Provide the (x, y) coordinate of the cell's center where the given text is located.  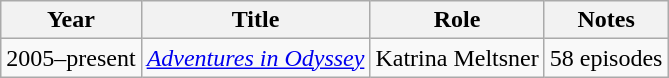
Adventures in Odyssey (256, 58)
2005–present (71, 58)
Katrina Meltsner (457, 58)
Role (457, 20)
Year (71, 20)
Notes (606, 20)
Title (256, 20)
58 episodes (606, 58)
